Search for the cell housing the specified text and yield its (X, Y) center coordinate. 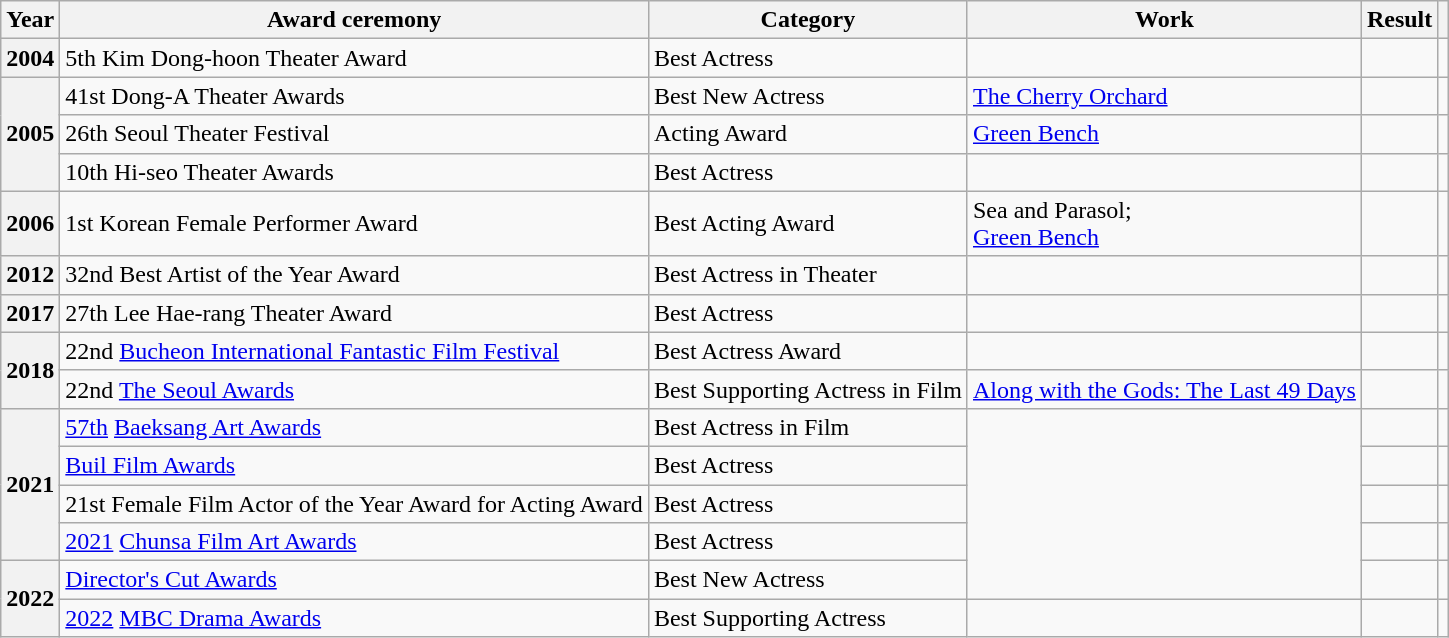
1st Korean Female Performer Award (354, 224)
2012 (30, 275)
2022 MBC Drama Awards (354, 618)
Director's Cut Awards (354, 580)
Buil Film Awards (354, 465)
Best Acting Award (808, 224)
Best Actress in Theater (808, 275)
Category (808, 20)
Best Actress in Film (808, 427)
Work (1164, 20)
2021 (30, 484)
32nd Best Artist of the Year Award (354, 275)
Along with the Gods: The Last 49 Days (1164, 389)
10th Hi-seo Theater Awards (354, 172)
57th Baeksang Art Awards (354, 427)
2017 (30, 313)
21st Female Film Actor of the Year Award for Acting Award (354, 503)
2018 (30, 370)
41st Dong-A Theater Awards (354, 96)
2005 (30, 134)
The Cherry Orchard (1164, 96)
Best Supporting Actress in Film (808, 389)
2006 (30, 224)
2004 (30, 58)
Best Supporting Actress (808, 618)
Best Actress Award (808, 351)
Year (30, 20)
22nd Bucheon International Fantastic Film Festival (354, 351)
Result (1399, 20)
5th Kim Dong-hoon Theater Award (354, 58)
Green Bench (1164, 134)
2022 (30, 599)
27th Lee Hae-rang Theater Award (354, 313)
2021 Chunsa Film Art Awards (354, 542)
26th Seoul Theater Festival (354, 134)
Award ceremony (354, 20)
Acting Award (808, 134)
Sea and Parasol;Green Bench (1164, 224)
22nd The Seoul Awards (354, 389)
